Output the [x, y] coordinate of the center of the cell containing the given text.  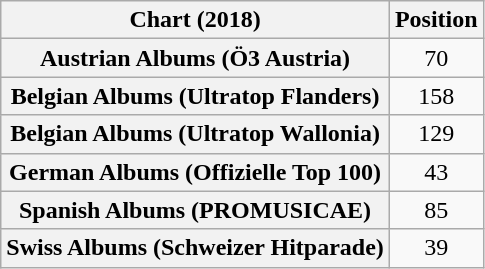
Spanish Albums (PROMUSICAE) [196, 210]
Position [436, 20]
Swiss Albums (Schweizer Hitparade) [196, 248]
German Albums (Offizielle Top 100) [196, 172]
85 [436, 210]
Belgian Albums (Ultratop Flanders) [196, 96]
158 [436, 96]
70 [436, 58]
129 [436, 134]
39 [436, 248]
Austrian Albums (Ö3 Austria) [196, 58]
Chart (2018) [196, 20]
Belgian Albums (Ultratop Wallonia) [196, 134]
43 [436, 172]
